Scan for the cell matching the given text and deliver its (x, y) coordinate at center. 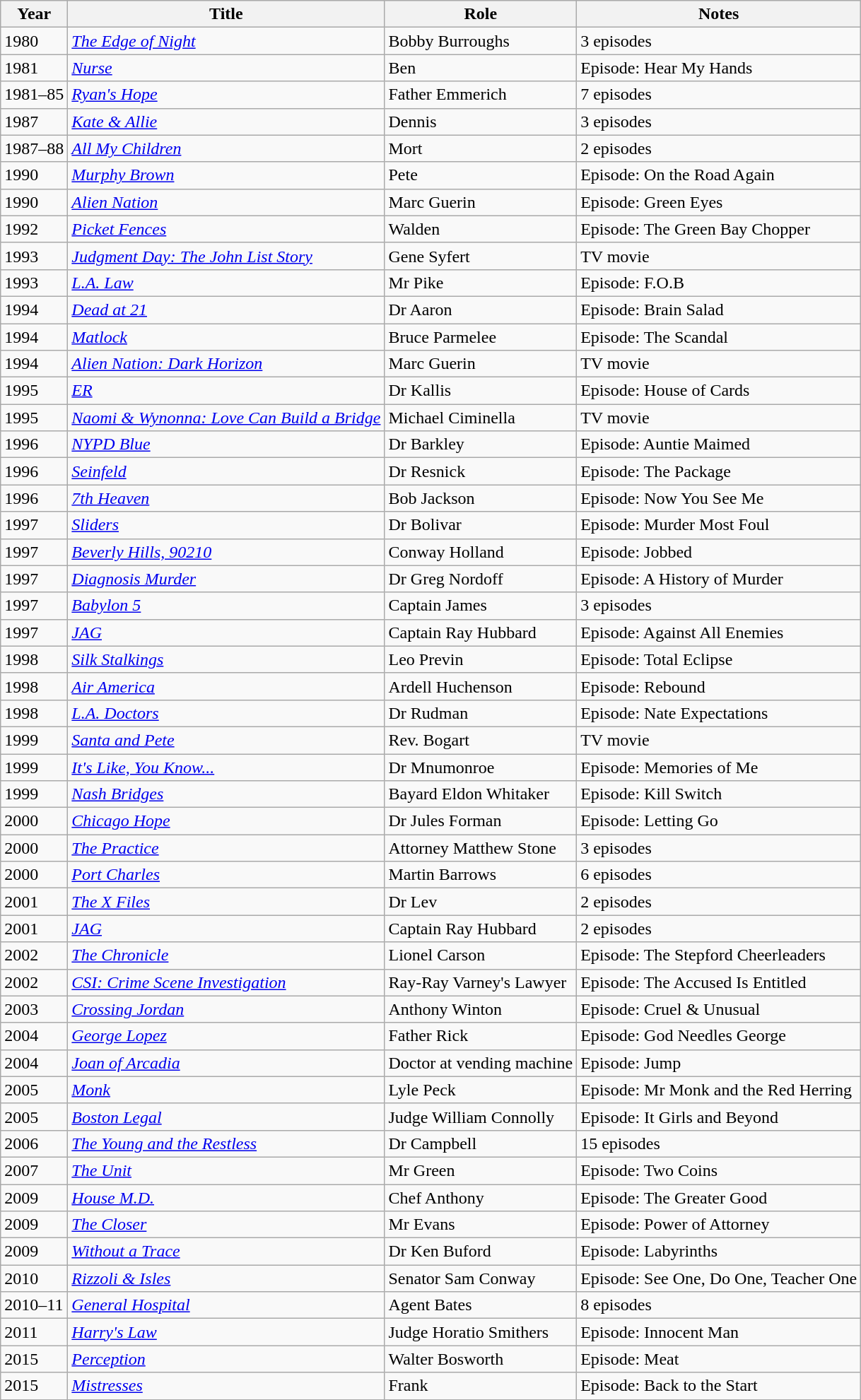
Mort (481, 148)
Agent Bates (481, 1305)
Dr Greg Nordoff (481, 579)
Kate & Allie (226, 122)
CSI: Crime Scene Investigation (226, 982)
Episode: On the Road Again (719, 175)
Dr Resnick (481, 471)
Seinfeld (226, 471)
Episode: The Green Bay Chopper (719, 229)
The X Files (226, 902)
8 episodes (719, 1305)
Episode: Cruel & Unusual (719, 1009)
Episode: Jump (719, 1063)
Ben (481, 68)
Chef Anthony (481, 1198)
Episode: Jobbed (719, 552)
Episode: See One, Do One, Teacher One (719, 1278)
Lyle Peck (481, 1090)
Babylon 5 (226, 606)
Captain James (481, 606)
Episode: Labyrinths (719, 1252)
Matlock (226, 337)
NYPD Blue (226, 445)
Dr Mnumonroe (481, 767)
Perception (226, 1359)
The Chronicle (226, 955)
Father Rick (481, 1036)
Attorney Matthew Stone (481, 848)
All My Children (226, 148)
Mr Green (481, 1170)
Lionel Carson (481, 955)
Ardell Huchenson (481, 686)
Episode: House of Cards (719, 391)
1980 (34, 41)
Alien Nation (226, 202)
Judge Horatio Smithers (481, 1332)
Episode: Kill Switch (719, 794)
Episode: Letting Go (719, 821)
Pete (481, 175)
Mistresses (226, 1386)
Judge William Connolly (481, 1117)
Doctor at vending machine (481, 1063)
Episode: Total Eclipse (719, 659)
Without a Trace (226, 1252)
Joan of Arcadia (226, 1063)
Father Emmerich (481, 95)
Conway Holland (481, 552)
7 episodes (719, 95)
Mr Evans (481, 1225)
The Young and the Restless (226, 1143)
Notes (719, 14)
Ray-Ray Varney's Lawyer (481, 982)
2011 (34, 1332)
Role (481, 14)
George Lopez (226, 1036)
Dead at 21 (226, 310)
The Closer (226, 1225)
Episode: Murder Most Foul (719, 525)
The Practice (226, 848)
Martin Barrows (481, 875)
Episode: Power of Attorney (719, 1225)
L.A. Doctors (226, 713)
Episode: God Needles George (719, 1036)
2003 (34, 1009)
Bruce Parmelee (481, 337)
Port Charles (226, 875)
Dr Bolivar (481, 525)
Bobby Burroughs (481, 41)
Dr Rudman (481, 713)
Episode: Back to the Start (719, 1386)
Episode: The Package (719, 471)
Diagnosis Murder (226, 579)
General Hospital (226, 1305)
Boston Legal (226, 1117)
Episode: Nate Expectations (719, 713)
Walden (481, 229)
The Edge of Night (226, 41)
L.A. Law (226, 283)
Episode: Mr Monk and the Red Herring (719, 1090)
Episode: Meat (719, 1359)
Episode: F.O.B (719, 283)
Episode: Hear My Hands (719, 68)
Nurse (226, 68)
It's Like, You Know... (226, 767)
Dr Aaron (481, 310)
1987 (34, 122)
Title (226, 14)
1981–85 (34, 95)
Dr Barkley (481, 445)
Air America (226, 686)
Episode: Now You See Me (719, 498)
Episode: Against All Enemies (719, 633)
2007 (34, 1170)
2010–11 (34, 1305)
Sliders (226, 525)
Frank (481, 1386)
Episode: The Accused Is Entitled (719, 982)
Episode: It Girls and Beyond (719, 1117)
Bob Jackson (481, 498)
7th Heaven (226, 498)
The Unit (226, 1170)
Episode: Rebound (719, 686)
2006 (34, 1143)
Episode: Innocent Man (719, 1332)
15 episodes (719, 1143)
Murphy Brown (226, 175)
Nash Bridges (226, 794)
Michael Ciminella (481, 418)
Monk (226, 1090)
1981 (34, 68)
Bayard Eldon Whitaker (481, 794)
Picket Fences (226, 229)
2010 (34, 1278)
Silk Stalkings (226, 659)
Senator Sam Conway (481, 1278)
Dr Campbell (481, 1143)
Santa and Pete (226, 740)
Episode: Memories of Me (719, 767)
Harry's Law (226, 1332)
Episode: The Greater Good (719, 1198)
Mr Pike (481, 283)
Episode: Auntie Maimed (719, 445)
House M.D. (226, 1198)
ER (226, 391)
Episode: Green Eyes (719, 202)
Episode: A History of Murder (719, 579)
Walter Bosworth (481, 1359)
Crossing Jordan (226, 1009)
Dr Lev (481, 902)
6 episodes (719, 875)
Dr Kallis (481, 391)
Naomi & Wynonna: Love Can Build a Bridge (226, 418)
Year (34, 14)
1987–88 (34, 148)
Dr Jules Forman (481, 821)
1992 (34, 229)
Anthony Winton (481, 1009)
Dr Ken Buford (481, 1252)
Episode: Brain Salad (719, 310)
Chicago Hope (226, 821)
Judgment Day: The John List Story (226, 256)
Ryan's Hope (226, 95)
Rev. Bogart (481, 740)
Gene Syfert (481, 256)
Alien Nation: Dark Horizon (226, 364)
Leo Previn (481, 659)
Episode: The Stepford Cheerleaders (719, 955)
Rizzoli & Isles (226, 1278)
Dennis (481, 122)
Beverly Hills, 90210 (226, 552)
Episode: Two Coins (719, 1170)
Episode: The Scandal (719, 337)
